Return the (X, Y) coordinate for the center point of the cell that contains the specified text.  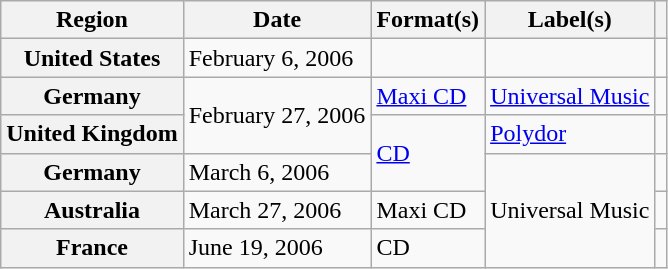
February 6, 2006 (277, 58)
March 6, 2006 (277, 172)
France (92, 248)
March 27, 2006 (277, 210)
United Kingdom (92, 134)
United States (92, 58)
June 19, 2006 (277, 248)
Australia (92, 210)
Polydor (570, 134)
Label(s) (570, 20)
Date (277, 20)
Format(s) (428, 20)
Region (92, 20)
February 27, 2006 (277, 115)
